Detect which cell encompasses the target text, then output its [x, y] center coordinate. 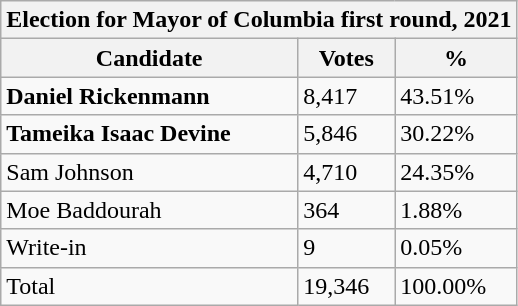
Votes [346, 58]
5,846 [346, 134]
Write-in [150, 248]
Moe Baddourah [150, 210]
4,710 [346, 172]
8,417 [346, 96]
Tameika Isaac Devine [150, 134]
100.00% [456, 286]
Sam Johnson [150, 172]
43.51% [456, 96]
% [456, 58]
24.35% [456, 172]
364 [346, 210]
1.88% [456, 210]
19,346 [346, 286]
Candidate [150, 58]
30.22% [456, 134]
Daniel Rickenmann [150, 96]
9 [346, 248]
Election for Mayor of Columbia first round, 2021 [259, 20]
0.05% [456, 248]
Total [150, 286]
